Scan for the cell matching the given text and deliver its [x, y] coordinate at center. 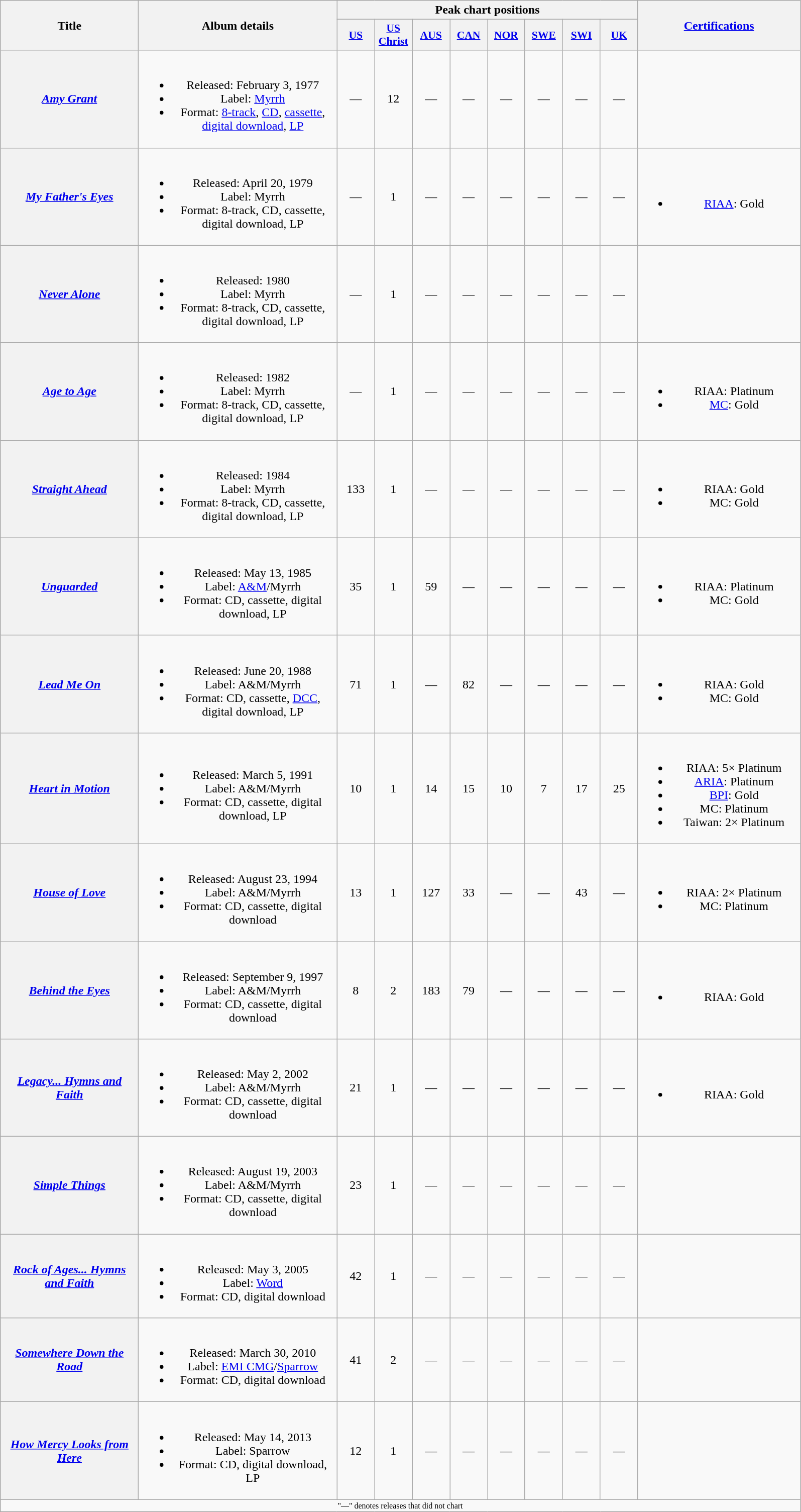
My Father's Eyes [69, 196]
14 [431, 788]
Age to Age [69, 391]
Released: May 13, 1985Label: A&M/MyrrhFormat: CD, cassette, digital download, LP [238, 586]
Released: May 14, 2013Label: SparrowFormat: CD, digital download, LP [238, 1451]
Released: March 5, 1991Label: A&M/MyrrhFormat: CD, cassette, digital download, LP [238, 788]
Released: September 9, 1997Label: A&M/MyrrhFormat: CD, cassette, digital download [238, 990]
Released: February 3, 1977Label: MyrrhFormat: 8-track, CD, cassette, digital download, LP [238, 99]
"—" denotes releases that did not chart [400, 1505]
Album details [238, 25]
Somewhere Down the Road [69, 1360]
Simple Things [69, 1185]
CAN [469, 35]
RIAA: 5× PlatinumARIA: PlatinumBPI: GoldMC: PlatinumTaiwan: 2× Platinum [719, 788]
Released: 1982Label: MyrrhFormat: 8-track, CD, cassette, digital download, LP [238, 391]
Peak chart positions [487, 10]
Lead Me On [69, 684]
Amy Grant [69, 99]
Released: March 30, 2010Label: EMI CMG/SparrowFormat: CD, digital download [238, 1360]
13 [356, 892]
Released: May 2, 2002Label: A&M/MyrrhFormat: CD, cassette, digital download [238, 1088]
71 [356, 684]
Rock of Ages... Hymns and Faith [69, 1276]
8 [356, 990]
Behind the Eyes [69, 990]
7 [543, 788]
SWI [582, 35]
House of Love [69, 892]
33 [469, 892]
Unguarded [69, 586]
How Mercy Looks from Here [69, 1451]
Released: June 20, 1988Label: A&M/MyrrhFormat: CD, cassette, DCC, digital download, LP [238, 684]
NOR [506, 35]
SWE [543, 35]
17 [582, 788]
UK [619, 35]
Released: August 23, 1994Label: A&M/MyrrhFormat: CD, cassette, digital download [238, 892]
43 [582, 892]
USChrist [394, 35]
41 [356, 1360]
42 [356, 1276]
Never Alone [69, 294]
82 [469, 684]
25 [619, 788]
35 [356, 586]
127 [431, 892]
Released: April 20, 1979Label: MyrrhFormat: 8-track, CD, cassette, digital download, LP [238, 196]
23 [356, 1185]
15 [469, 788]
79 [469, 990]
59 [431, 586]
Released: May 3, 2005Label: WordFormat: CD, digital download [238, 1276]
AUS [431, 35]
US [356, 35]
21 [356, 1088]
Released: August 19, 2003Label: A&M/MyrrhFormat: CD, cassette, digital download [238, 1185]
183 [431, 990]
Legacy... Hymns and Faith [69, 1088]
Straight Ahead [69, 489]
133 [356, 489]
Title [69, 25]
Released: 1980Label: MyrrhFormat: 8-track, CD, cassette, digital download, LP [238, 294]
RIAA: 2× PlatinumMC: Platinum [719, 892]
Certifications [719, 25]
Released: 1984Label: MyrrhFormat: 8-track, CD, cassette, digital download, LP [238, 489]
Heart in Motion [69, 788]
